Pinpoint the cell where the given text exists, returning its (X, Y) midpoint coordinate. 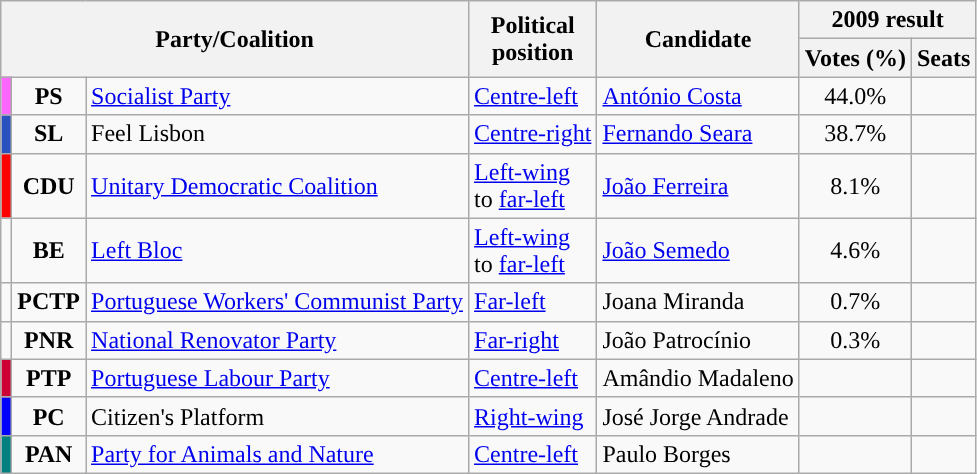
Far-right (533, 340)
José Jorge Andrade (698, 416)
Fernando Seara (698, 134)
Seats (943, 58)
0.3% (855, 340)
Joana Miranda (698, 302)
Party/Coalition (235, 39)
PTP (49, 378)
0.7% (855, 302)
Centre-right (533, 134)
Feel Lisbon (278, 134)
Far-left (533, 302)
2009 result (888, 20)
CDU (49, 186)
João Ferreira (698, 186)
Votes (%) (855, 58)
PAN (49, 454)
Portuguese Workers' Communist Party (278, 302)
PS (49, 96)
4.6% (855, 250)
Right-wing (533, 416)
BE (49, 250)
Amândio Madaleno (698, 378)
Paulo Borges (698, 454)
Politicalposition (533, 39)
António Costa (698, 96)
PC (49, 416)
SL (49, 134)
Unitary Democratic Coalition (278, 186)
National Renovator Party (278, 340)
38.7% (855, 134)
Party for Animals and Nature (278, 454)
Portuguese Labour Party (278, 378)
Candidate (698, 39)
Citizen's Platform (278, 416)
PNR (49, 340)
João Patrocínio (698, 340)
8.1% (855, 186)
PCTP (49, 302)
Socialist Party (278, 96)
44.0% (855, 96)
João Semedo (698, 250)
Left Bloc (278, 250)
